Capture the cell that displays the provided text and extract its [X, Y] central coordinate. 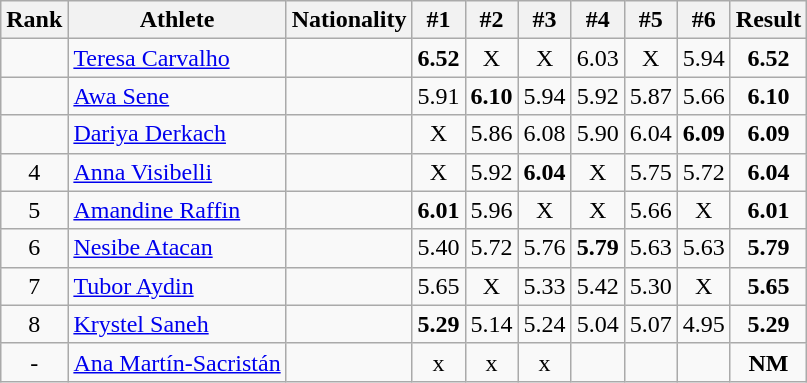
Dariya Derkach [177, 134]
5 [34, 210]
- [34, 362]
Tubor Aydin [177, 286]
4 [34, 172]
5.33 [544, 286]
Teresa Carvalho [177, 58]
6 [34, 248]
Awa Sene [177, 96]
5.42 [598, 286]
Amandine Raffin [177, 210]
8 [34, 324]
5.14 [492, 324]
NM [768, 362]
Rank [34, 20]
5.90 [598, 134]
5.91 [438, 96]
5.75 [650, 172]
5.96 [492, 210]
#5 [650, 20]
5.24 [544, 324]
5.40 [438, 248]
#2 [492, 20]
Athlete [177, 20]
Krystel Saneh [177, 324]
#4 [598, 20]
6.08 [544, 134]
Result [768, 20]
4.95 [704, 324]
#1 [438, 20]
7 [34, 286]
5.04 [598, 324]
Nesibe Atacan [177, 248]
Ana Martín-Sacristán [177, 362]
Anna Visibelli [177, 172]
5.86 [492, 134]
6.03 [598, 58]
5.76 [544, 248]
#3 [544, 20]
5.07 [650, 324]
5.87 [650, 96]
#6 [704, 20]
5.30 [650, 286]
Nationality [349, 20]
